Identify which cell holds the provided text, then report its (x, y) central coordinate. 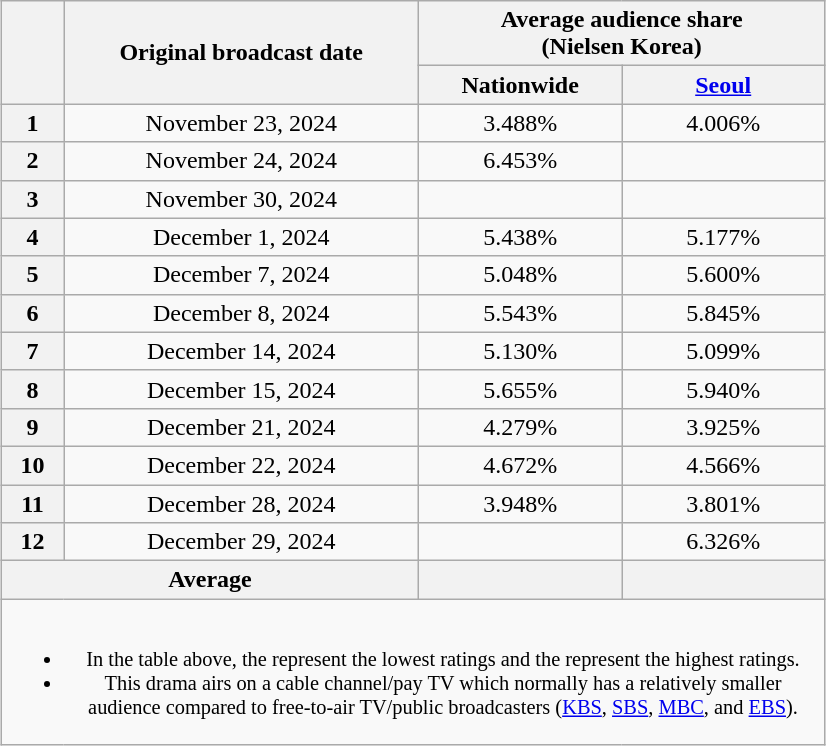
3.488% (520, 123)
December 15, 2024 (242, 389)
5.940% (724, 389)
Seoul (724, 85)
December 14, 2024 (242, 351)
November 23, 2024 (242, 123)
December 22, 2024 (242, 465)
4.006% (724, 123)
10 (32, 465)
3 (32, 199)
5.130% (520, 351)
Nationwide (520, 85)
5.438% (520, 237)
Average audience share(Nielsen Korea) (622, 34)
5 (32, 275)
Average (210, 580)
Original broadcast date (242, 52)
4 (32, 237)
4.566% (724, 465)
6.326% (724, 542)
3.948% (520, 503)
November 24, 2024 (242, 161)
5.048% (520, 275)
3.801% (724, 503)
6.453% (520, 161)
December 8, 2024 (242, 313)
December 21, 2024 (242, 427)
2 (32, 161)
7 (32, 351)
3.925% (724, 427)
8 (32, 389)
November 30, 2024 (242, 199)
5.099% (724, 351)
5.177% (724, 237)
4.672% (520, 465)
4.279% (520, 427)
5.845% (724, 313)
1 (32, 123)
December 29, 2024 (242, 542)
9 (32, 427)
December 7, 2024 (242, 275)
12 (32, 542)
5.600% (724, 275)
6 (32, 313)
5.655% (520, 389)
11 (32, 503)
December 28, 2024 (242, 503)
5.543% (520, 313)
December 1, 2024 (242, 237)
